Extract the [X, Y] coordinate from the center of the cell holding the provided text.  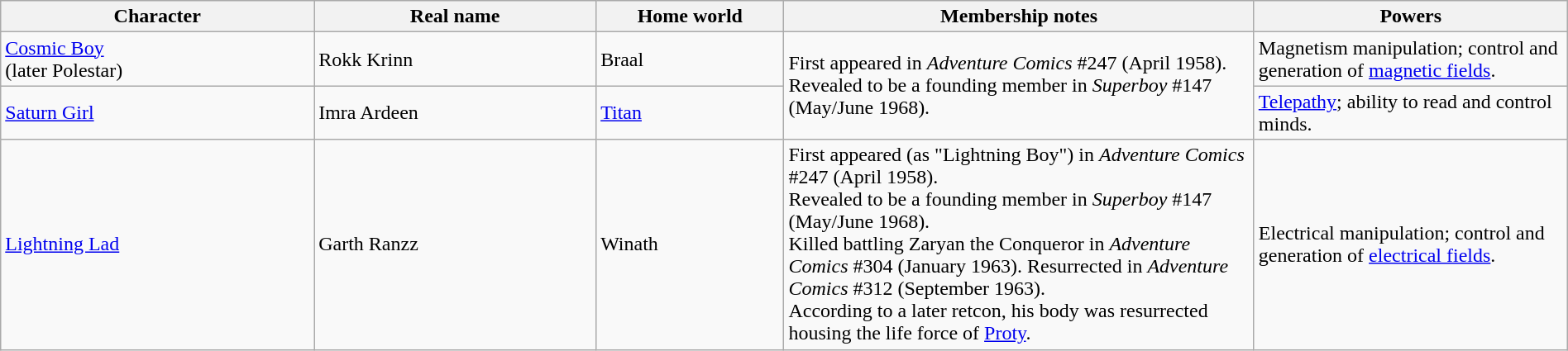
Magnetism manipulation; control and generation of magnetic fields. [1411, 59]
Rokk Krinn [455, 59]
Titan [690, 112]
Lightning Lad [157, 244]
Membership notes [1019, 17]
First appeared in Adventure Comics #247 (April 1958).Revealed to be a founding member in Superboy #147 (May/June 1968). [1019, 86]
Cosmic Boy(later Polestar) [157, 59]
Garth Ranzz [455, 244]
Character [157, 17]
Imra Ardeen [455, 112]
Home world [690, 17]
Braal [690, 59]
Electrical manipulation; control and generation of electrical fields. [1411, 244]
Powers [1411, 17]
Real name [455, 17]
Winath [690, 244]
Saturn Girl [157, 112]
Telepathy; ability to read and control minds. [1411, 112]
